Determine the (X, Y) coordinate at the center of the cell enclosing the given text.  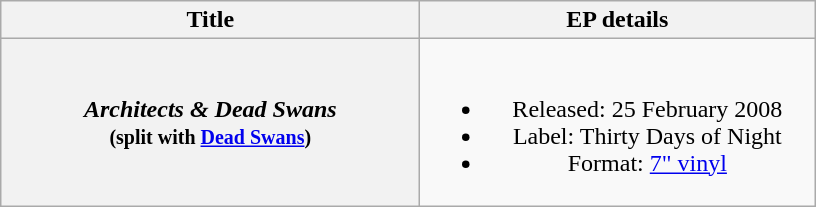
EP details (618, 20)
Released: 25 February 2008Label: Thirty Days of NightFormat: 7" vinyl (618, 122)
Title (210, 20)
Architects & Dead Swans(split with Dead Swans) (210, 122)
